Detect which cell encompasses the target text, then output its [x, y] center coordinate. 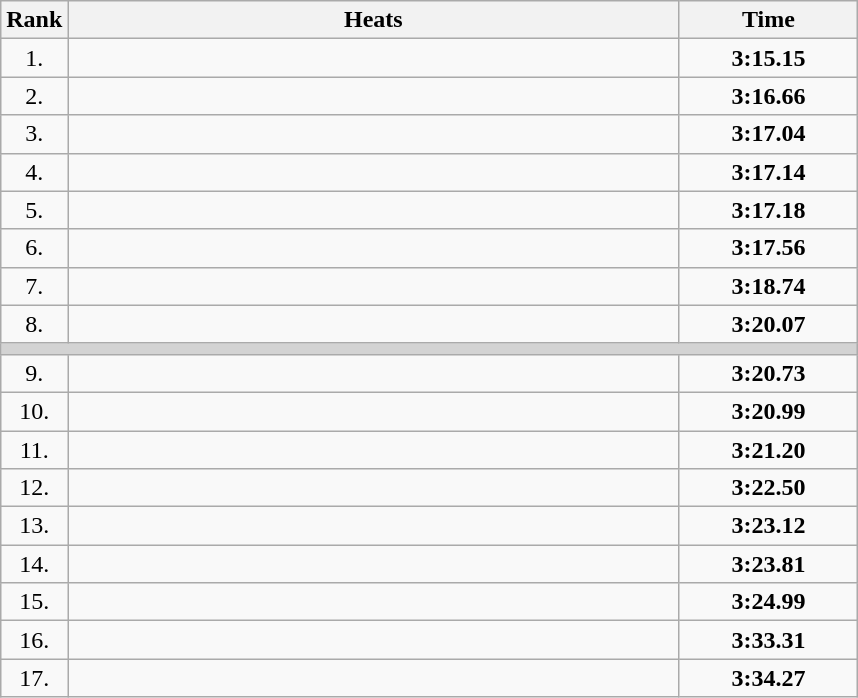
14. [34, 564]
3:17.18 [768, 210]
3:20.73 [768, 373]
3:22.50 [768, 488]
3:20.99 [768, 411]
15. [34, 602]
3:20.07 [768, 324]
12. [34, 488]
3:15.15 [768, 58]
3:17.56 [768, 248]
Time [768, 20]
Heats [374, 20]
3:21.20 [768, 449]
16. [34, 640]
3:34.27 [768, 678]
1. [34, 58]
13. [34, 526]
4. [34, 172]
3:23.12 [768, 526]
3:18.74 [768, 286]
5. [34, 210]
6. [34, 248]
3:16.66 [768, 96]
3:33.31 [768, 640]
7. [34, 286]
3:24.99 [768, 602]
3:17.14 [768, 172]
2. [34, 96]
10. [34, 411]
3. [34, 134]
3:23.81 [768, 564]
8. [34, 324]
17. [34, 678]
3:17.04 [768, 134]
11. [34, 449]
9. [34, 373]
Rank [34, 20]
